For the text-containing cell, return its midpoint in [X, Y] coordinate format. 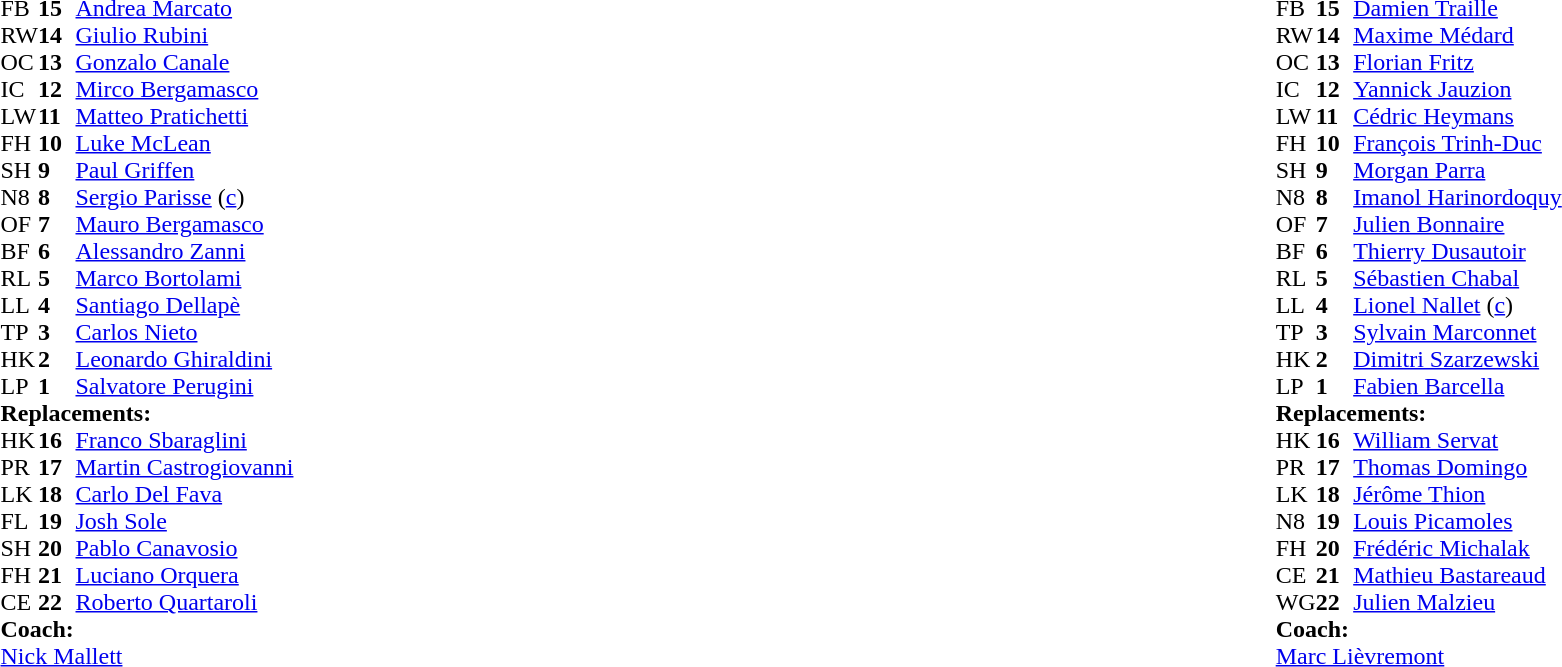
Mirco Bergamasco [185, 90]
Cédric Heymans [1458, 116]
Fabien Barcella [1458, 386]
Gonzalo Canale [185, 62]
WG [1296, 602]
Carlo Del Fava [185, 494]
Santiago Dellapè [185, 306]
Sébastien Chabal [1458, 278]
William Servat [1458, 440]
Mathieu Bastareaud [1458, 576]
François Trinh-Duc [1458, 144]
Mauro Bergamasco [185, 224]
Franco Sbaraglini [185, 440]
Roberto Quartaroli [185, 602]
Luke McLean [185, 144]
Carlos Nieto [185, 332]
Julien Malzieu [1458, 602]
Thierry Dusautoir [1458, 252]
Maxime Médard [1458, 36]
Paul Griffen [185, 170]
Lionel Nallet (c) [1458, 306]
Dimitri Szarzewski [1458, 360]
Sergio Parisse (c) [185, 198]
Louis Picamoles [1458, 522]
Imanol Harinordoquy [1458, 198]
Matteo Pratichetti [185, 116]
Morgan Parra [1458, 170]
Jérôme Thion [1458, 494]
Yannick Jauzion [1458, 90]
Marco Bortolami [185, 278]
Julien Bonnaire [1458, 224]
Florian Fritz [1458, 62]
Sylvain Marconnet [1458, 332]
FL [19, 522]
Alessandro Zanni [185, 252]
Leonardo Ghiraldini [185, 360]
Josh Sole [185, 522]
Salvatore Perugini [185, 386]
Frédéric Michalak [1458, 548]
Martin Castrogiovanni [185, 468]
Luciano Orquera [185, 576]
Pablo Canavosio [185, 548]
Giulio Rubini [185, 36]
Thomas Domingo [1458, 468]
